Pinpoint the cell where the given text exists, returning its (X, Y) midpoint coordinate. 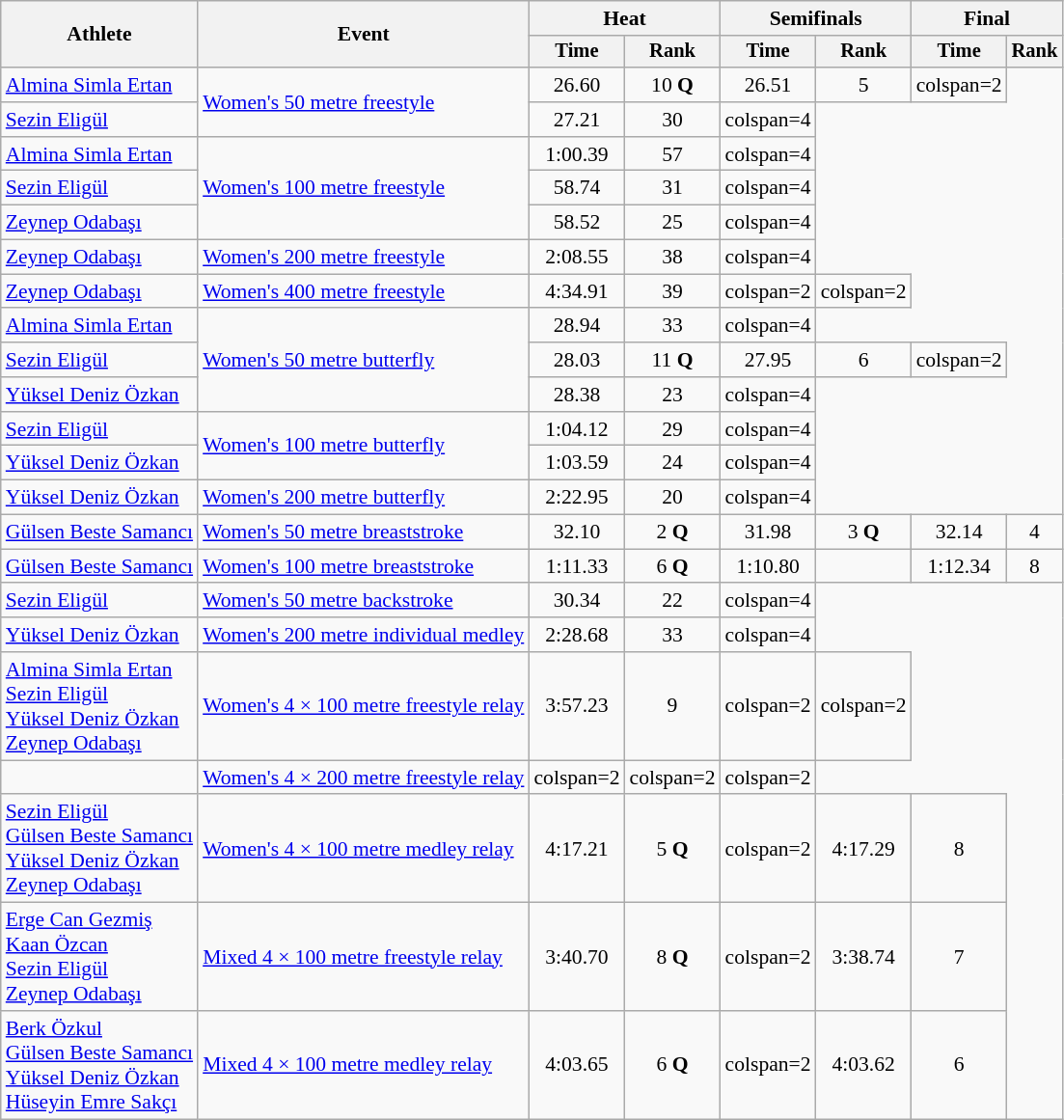
5 (864, 85)
Women's 50 metre freestyle (363, 102)
Women's 50 metre breaststroke (363, 533)
10 Q (673, 85)
2:28.68 (577, 635)
Almina Simla ErtanSezin EligülYüksel Deniz ÖzkanZeynep Odabaşı (99, 706)
2 Q (673, 533)
39 (673, 291)
Women's 4 × 100 metre freestyle relay (363, 706)
Athlete (99, 35)
29 (673, 429)
Women's 200 metre individual medley (363, 635)
Erge Can GezmişKaan ÖzcanSezin EligülZeynep Odabaşı (99, 957)
Women's 200 metre butterfly (363, 498)
32.14 (959, 533)
1:11.33 (577, 566)
32.10 (577, 533)
4:03.65 (577, 1065)
4:03.62 (864, 1065)
30.34 (577, 601)
Women's 4 × 100 metre medley relay (363, 849)
28.38 (577, 395)
22 (673, 601)
28.94 (577, 326)
11 Q (673, 360)
2:22.95 (577, 498)
Event (363, 35)
31.98 (768, 533)
3 Q (864, 533)
57 (673, 154)
7 (959, 957)
Berk ÖzkulGülsen Beste SamancıYüksel Deniz ÖzkanHüseyin Emre Sakçı (99, 1065)
5 Q (673, 849)
27.21 (577, 120)
30 (673, 120)
8 Q (673, 957)
23 (673, 395)
24 (673, 463)
Women's 100 metre breaststroke (363, 566)
26.51 (768, 85)
3:40.70 (577, 957)
58.52 (577, 223)
Women's 100 metre butterfly (363, 446)
4:17.21 (577, 849)
Women's 100 metre freestyle (363, 189)
9 (673, 706)
2:08.55 (577, 258)
4:17.29 (864, 849)
3:57.23 (577, 706)
Mixed 4 × 100 metre medley relay (363, 1065)
4 (1035, 533)
Semifinals (816, 18)
Mixed 4 × 100 metre freestyle relay (363, 957)
Sezin EligülGülsen Beste SamancıYüksel Deniz ÖzkanZeynep Odabaşı (99, 849)
Final (988, 18)
4:34.91 (577, 291)
1:10.80 (768, 566)
Women's 50 metre backstroke (363, 601)
31 (673, 188)
Women's 200 metre freestyle (363, 258)
26.60 (577, 85)
38 (673, 258)
28.03 (577, 360)
1:03.59 (577, 463)
25 (673, 223)
27.95 (768, 360)
1:04.12 (577, 429)
58.74 (577, 188)
Heat (624, 18)
Women's 4 × 200 metre freestyle relay (363, 778)
1:00.39 (577, 154)
1:12.34 (959, 566)
Women's 50 metre butterfly (363, 361)
3:38.74 (864, 957)
20 (673, 498)
Women's 400 metre freestyle (363, 291)
